Capture the cell that displays the provided text and extract its [X, Y] central coordinate. 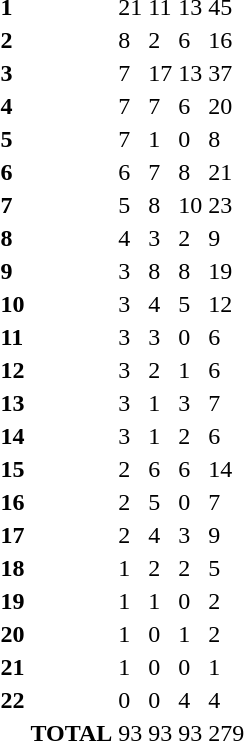
17 [160, 73]
10 [190, 205]
13 [190, 73]
